Detect which cell encompasses the target text, then output its (x, y) center coordinate. 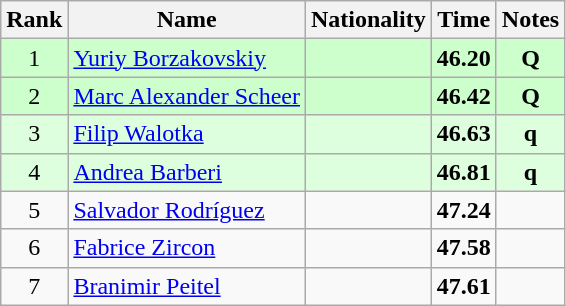
Marc Alexander Scheer (187, 96)
5 (34, 210)
2 (34, 96)
Branimir Peitel (187, 286)
4 (34, 172)
46.20 (464, 58)
46.42 (464, 96)
1 (34, 58)
Salvador Rodríguez (187, 210)
Name (187, 20)
Rank (34, 20)
Nationality (368, 20)
6 (34, 248)
Notes (530, 20)
47.58 (464, 248)
46.81 (464, 172)
46.63 (464, 134)
Yuriy Borzakovskiy (187, 58)
7 (34, 286)
3 (34, 134)
47.24 (464, 210)
Fabrice Zircon (187, 248)
47.61 (464, 286)
Filip Walotka (187, 134)
Time (464, 20)
Andrea Barberi (187, 172)
